Scan for the cell matching the given text and deliver its [x, y] coordinate at center. 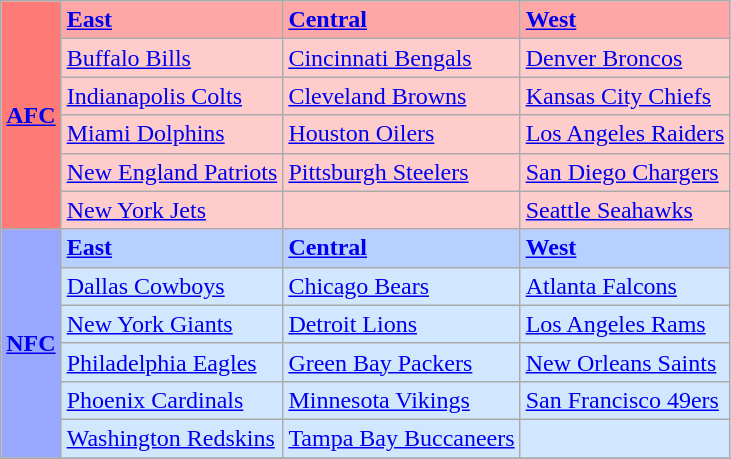
Denver Broncos [625, 58]
Atlanta Falcons [625, 286]
New Orleans Saints [625, 362]
Tampa Bay Buccaneers [402, 438]
Los Angeles Raiders [625, 134]
Cincinnati Bengals [402, 58]
New York Giants [172, 324]
Seattle Seahawks [625, 210]
Miami Dolphins [172, 134]
NFC [31, 343]
Phoenix Cardinals [172, 400]
AFC [31, 115]
Philadelphia Eagles [172, 362]
Minnesota Vikings [402, 400]
Kansas City Chiefs [625, 96]
Cleveland Browns [402, 96]
Dallas Cowboys [172, 286]
Chicago Bears [402, 286]
New England Patriots [172, 172]
San Francisco 49ers [625, 400]
San Diego Chargers [625, 172]
Washington Redskins [172, 438]
Indianapolis Colts [172, 96]
Detroit Lions [402, 324]
Houston Oilers [402, 134]
Los Angeles Rams [625, 324]
Green Bay Packers [402, 362]
Pittsburgh Steelers [402, 172]
Buffalo Bills [172, 58]
New York Jets [172, 210]
